Capture the cell that displays the provided text and extract its (x, y) central coordinate. 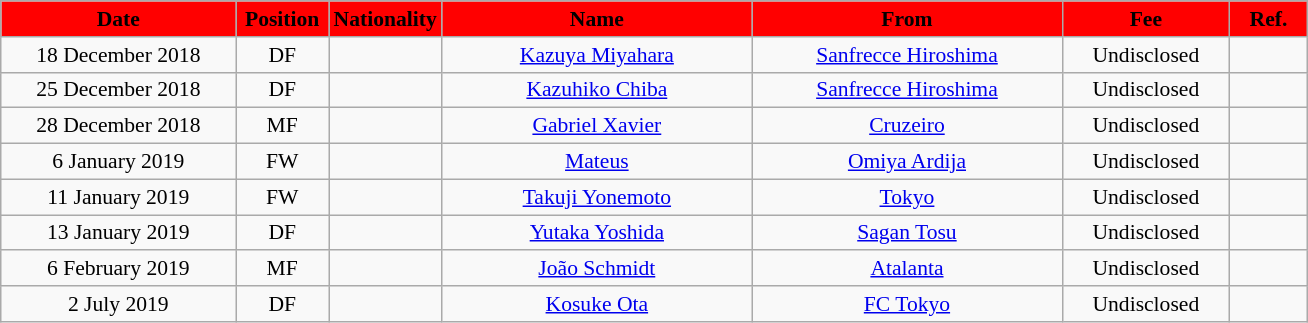
Kazuya Miyahara (597, 55)
Gabriel Xavier (597, 126)
Takuji Yonemoto (597, 197)
6 January 2019 (118, 162)
28 December 2018 (118, 126)
Cruzeiro (907, 126)
18 December 2018 (118, 55)
Sagan Tosu (907, 233)
Fee (1146, 19)
Name (597, 19)
2 July 2019 (118, 304)
Kosuke Ota (597, 304)
Omiya Ardija (907, 162)
13 January 2019 (118, 233)
FC Tokyo (907, 304)
25 December 2018 (118, 90)
Nationality (384, 19)
6 February 2019 (118, 269)
João Schmidt (597, 269)
Kazuhiko Chiba (597, 90)
Yutaka Yoshida (597, 233)
Ref. (1269, 19)
11 January 2019 (118, 197)
Position (282, 19)
Date (118, 19)
From (907, 19)
Tokyo (907, 197)
Atalanta (907, 269)
Mateus (597, 162)
